Provide the [X, Y] coordinate of the cell's center where the given text is located.  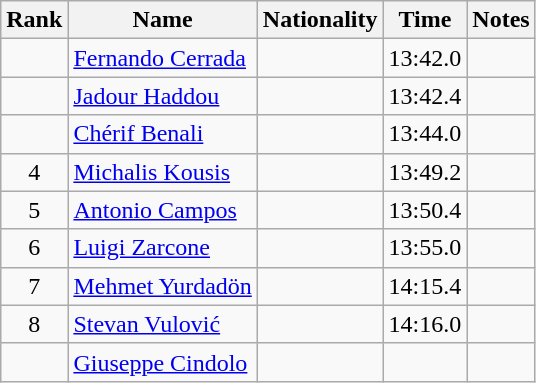
Antonio Campos [162, 210]
6 [34, 248]
14:16.0 [425, 324]
Mehmet Yurdadön [162, 286]
13:49.2 [425, 172]
5 [34, 210]
Jadour Haddou [162, 96]
7 [34, 286]
13:44.0 [425, 134]
Stevan Vulović [162, 324]
Fernando Cerrada [162, 58]
4 [34, 172]
Name [162, 20]
Giuseppe Cindolo [162, 362]
Luigi Zarcone [162, 248]
13:55.0 [425, 248]
8 [34, 324]
13:42.4 [425, 96]
Notes [501, 20]
Chérif Benali [162, 134]
Nationality [320, 20]
14:15.4 [425, 286]
13:42.0 [425, 58]
Time [425, 20]
Rank [34, 20]
13:50.4 [425, 210]
Michalis Kousis [162, 172]
